Detect which cell encompasses the target text, then output its [x, y] center coordinate. 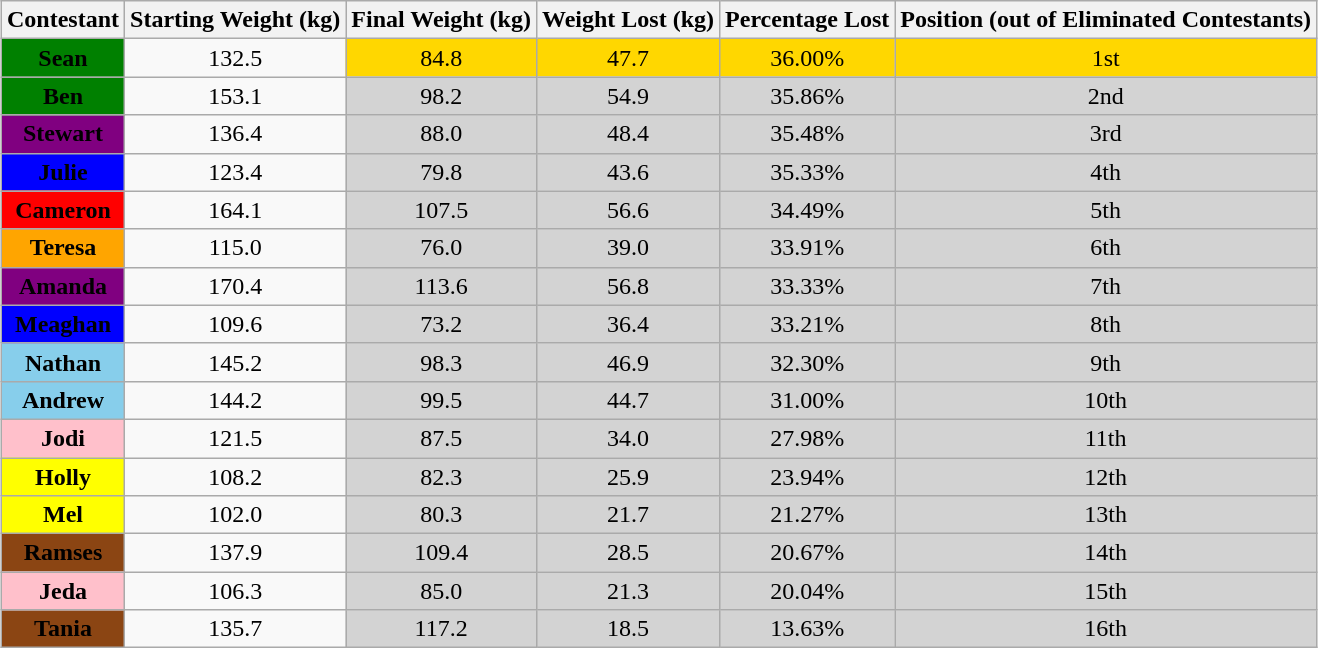
33.33% [808, 286]
2nd [1106, 96]
164.1 [236, 210]
136.4 [236, 134]
1st [1106, 58]
153.1 [236, 96]
39.0 [628, 248]
14th [1106, 553]
Andrew [62, 400]
113.6 [442, 286]
79.8 [442, 172]
27.98% [808, 438]
46.9 [628, 362]
56.6 [628, 210]
4th [1106, 172]
135.7 [236, 629]
123.4 [236, 172]
Jodi [62, 438]
13th [1106, 515]
102.0 [236, 515]
Julie [62, 172]
76.0 [442, 248]
Jeda [62, 591]
28.5 [628, 553]
Holly [62, 477]
109.4 [442, 553]
Sean [62, 58]
7th [1106, 286]
35.33% [808, 172]
10th [1106, 400]
Amanda [62, 286]
9th [1106, 362]
20.67% [808, 553]
82.3 [442, 477]
144.2 [236, 400]
31.00% [808, 400]
48.4 [628, 134]
Meaghan [62, 324]
15th [1106, 591]
8th [1106, 324]
107.5 [442, 210]
98.3 [442, 362]
109.6 [236, 324]
11th [1106, 438]
21.27% [808, 515]
18.5 [628, 629]
137.9 [236, 553]
115.0 [236, 248]
84.8 [442, 58]
13.63% [808, 629]
12th [1106, 477]
Teresa [62, 248]
Percentage Lost [808, 20]
99.5 [442, 400]
Ben [62, 96]
3rd [1106, 134]
Final Weight (kg) [442, 20]
33.91% [808, 248]
Position (out of Eliminated Contestants) [1106, 20]
Stewart [62, 134]
43.6 [628, 172]
16th [1106, 629]
6th [1106, 248]
36.4 [628, 324]
Mel [62, 515]
56.8 [628, 286]
32.30% [808, 362]
35.48% [808, 134]
106.3 [236, 591]
Ramses [62, 553]
21.3 [628, 591]
80.3 [442, 515]
34.49% [808, 210]
87.5 [442, 438]
Cameron [62, 210]
121.5 [236, 438]
108.2 [236, 477]
Tania [62, 629]
73.2 [442, 324]
20.04% [808, 591]
Nathan [62, 362]
Weight Lost (kg) [628, 20]
170.4 [236, 286]
98.2 [442, 96]
117.2 [442, 629]
5th [1106, 210]
33.21% [808, 324]
88.0 [442, 134]
21.7 [628, 515]
54.9 [628, 96]
35.86% [808, 96]
Contestant [62, 20]
145.2 [236, 362]
25.9 [628, 477]
85.0 [442, 591]
36.00% [808, 58]
23.94% [808, 477]
132.5 [236, 58]
47.7 [628, 58]
34.0 [628, 438]
Starting Weight (kg) [236, 20]
44.7 [628, 400]
